Scan for the cell matching the given text and deliver its [X, Y] coordinate at center. 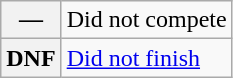
— [31, 20]
Did not finish [146, 58]
Did not compete [146, 20]
DNF [31, 58]
